Return the (x, y) coordinate for the center point of the cell that contains the specified text.  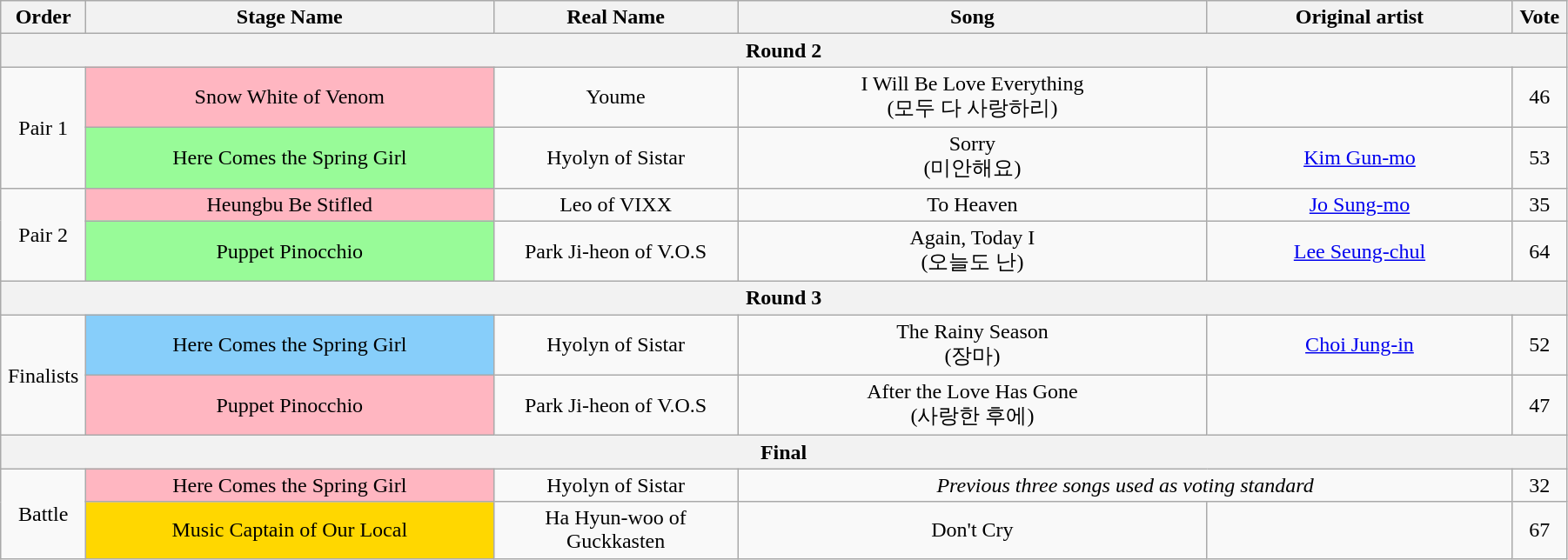
Choi Jung-in (1359, 345)
Order (44, 17)
To Heaven (973, 204)
Vote (1539, 17)
Round 2 (784, 50)
Ha Hyun-woo of Guckkasten (616, 530)
53 (1539, 157)
Kim Gun-mo (1359, 157)
Round 3 (784, 298)
Youme (616, 97)
Finalists (44, 376)
35 (1539, 204)
Original artist (1359, 17)
Jo Sung-mo (1359, 204)
Battle (44, 513)
The Rainy Season(장마) (973, 345)
Again, Today I(오늘도 난) (973, 251)
Pair 1 (44, 127)
Stage Name (290, 17)
Heungbu Be Stifled (290, 204)
Lee Seung-chul (1359, 251)
Don't Cry (973, 530)
Pair 2 (44, 235)
Sorry(미안해요) (973, 157)
Real Name (616, 17)
Final (784, 452)
I Will Be Love Everything(모두 다 사랑하리) (973, 97)
Song (973, 17)
52 (1539, 345)
Leo of VIXX (616, 204)
32 (1539, 485)
64 (1539, 251)
Previous three songs used as voting standard (1125, 485)
47 (1539, 405)
After the Love Has Gone(사랑한 후에) (973, 405)
Music Captain of Our Local (290, 530)
46 (1539, 97)
Snow White of Venom (290, 97)
67 (1539, 530)
